For the text-containing cell, return its midpoint in (x, y) coordinate format. 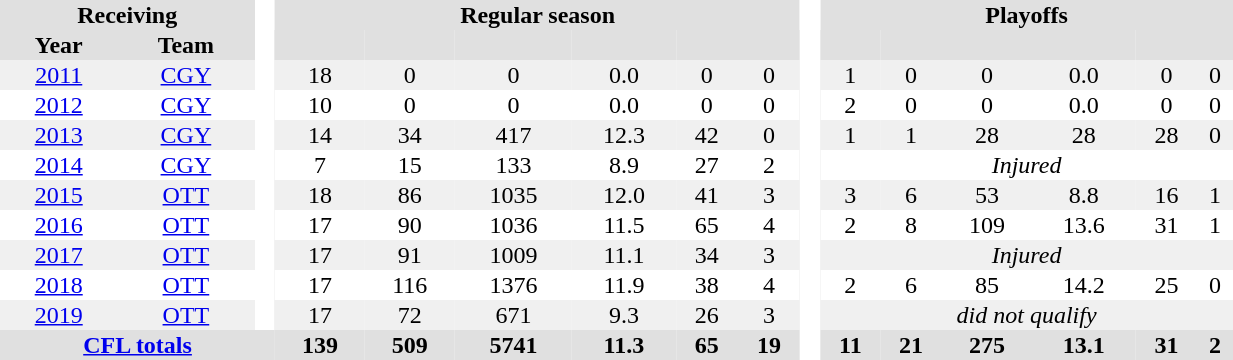
CFL totals (138, 345)
Year (58, 45)
21 (911, 345)
Playoffs (1027, 15)
Regular season (538, 15)
671 (514, 315)
38 (707, 285)
133 (514, 165)
11 (850, 345)
Receiving (127, 15)
42 (707, 135)
86 (410, 195)
27 (707, 165)
5741 (514, 345)
2015 (58, 195)
53 (987, 195)
9.3 (624, 315)
11.9 (624, 285)
14.2 (1084, 285)
2012 (58, 105)
did not qualify (1027, 315)
13.6 (1084, 225)
109 (987, 225)
11.3 (624, 345)
72 (410, 315)
26 (707, 315)
11.1 (624, 255)
13.1 (1084, 345)
90 (410, 225)
1009 (514, 255)
116 (410, 285)
15 (410, 165)
Team (186, 45)
16 (1167, 195)
2016 (58, 225)
2011 (58, 75)
8.9 (624, 165)
11.5 (624, 225)
2019 (58, 315)
25 (1167, 285)
8.8 (1084, 195)
2018 (58, 285)
12.3 (624, 135)
85 (987, 285)
7 (320, 165)
139 (320, 345)
41 (707, 195)
417 (514, 135)
1376 (514, 285)
19 (769, 345)
1036 (514, 225)
14 (320, 135)
2013 (58, 135)
1035 (514, 195)
12.0 (624, 195)
2014 (58, 165)
2017 (58, 255)
509 (410, 345)
91 (410, 255)
275 (987, 345)
8 (911, 225)
10 (320, 105)
